Detect which cell encompasses the target text, then output its [x, y] center coordinate. 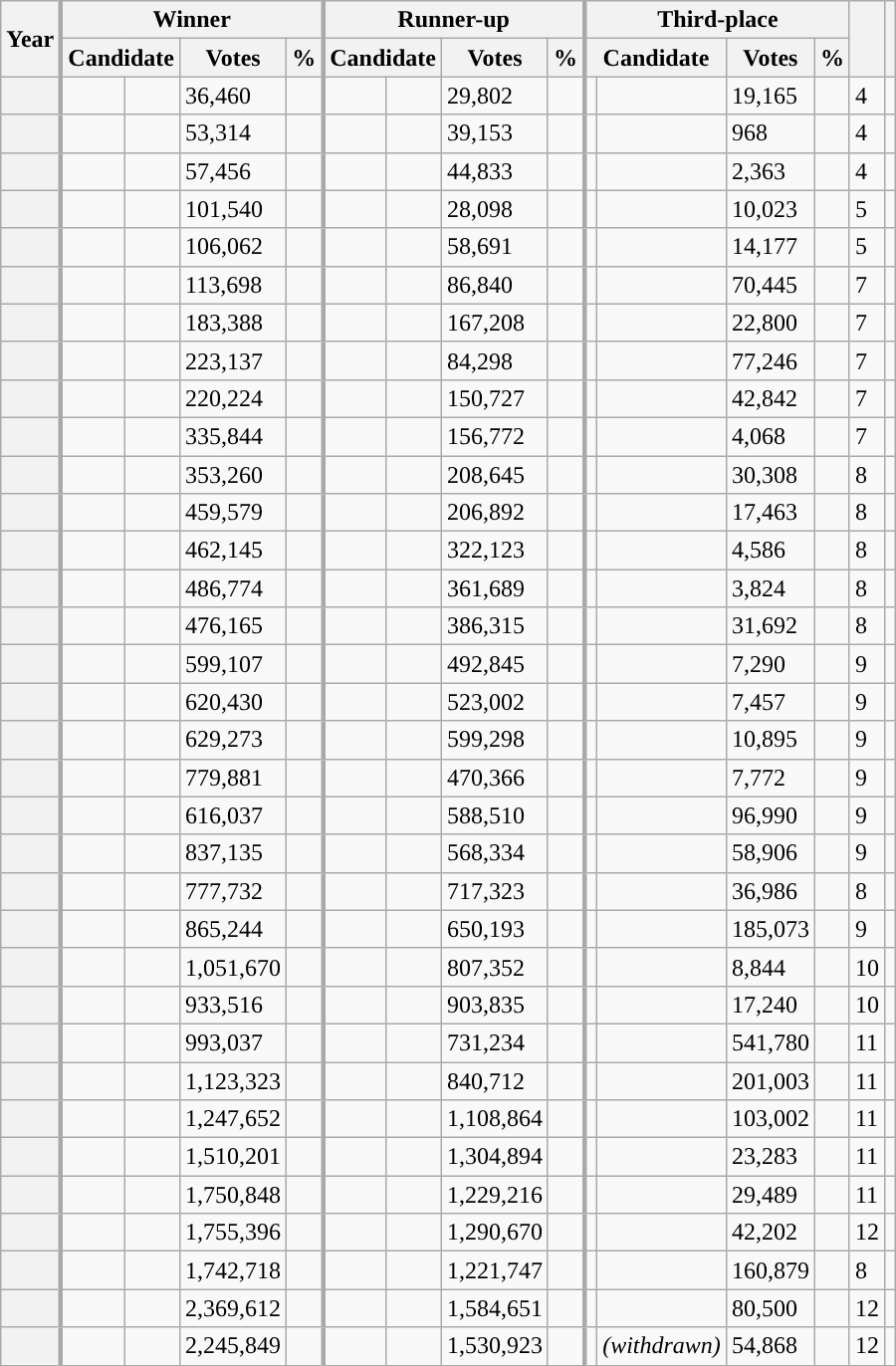
206,892 [494, 513]
58,691 [494, 247]
620,430 [233, 702]
77,246 [771, 360]
492,845 [494, 664]
1,290,670 [494, 1233]
629,273 [233, 740]
80,500 [771, 1308]
616,037 [233, 815]
Runner-up [454, 20]
58,906 [771, 853]
29,802 [494, 96]
1,530,923 [494, 1346]
779,881 [233, 778]
28,098 [494, 209]
1,108,864 [494, 1119]
10,023 [771, 209]
462,145 [233, 551]
14,177 [771, 247]
470,366 [494, 778]
1,750,848 [233, 1195]
167,208 [494, 323]
106,062 [233, 247]
17,463 [771, 513]
7,290 [771, 664]
183,388 [233, 323]
54,868 [771, 1346]
42,842 [771, 398]
19,165 [771, 96]
31,692 [771, 626]
837,135 [233, 853]
7,772 [771, 778]
361,689 [494, 588]
Third-place [717, 20]
1,221,747 [494, 1270]
335,844 [233, 436]
599,298 [494, 740]
101,540 [233, 209]
160,879 [771, 1270]
599,107 [233, 664]
1,584,651 [494, 1308]
1,510,201 [233, 1157]
150,727 [494, 398]
1,123,323 [233, 1080]
96,990 [771, 815]
57,456 [233, 171]
39,153 [494, 133]
(withdrawn) [662, 1346]
Winner [191, 20]
486,774 [233, 588]
36,986 [771, 891]
29,489 [771, 1195]
568,334 [494, 853]
322,123 [494, 551]
588,510 [494, 815]
208,645 [494, 475]
717,323 [494, 891]
17,240 [771, 1005]
1,742,718 [233, 1270]
86,840 [494, 285]
993,037 [233, 1042]
156,772 [494, 436]
523,002 [494, 702]
476,165 [233, 626]
903,835 [494, 1005]
1,755,396 [233, 1233]
113,698 [233, 285]
2,245,849 [233, 1346]
8,844 [771, 967]
459,579 [233, 513]
44,833 [494, 171]
23,283 [771, 1157]
42,202 [771, 1233]
103,002 [771, 1119]
70,445 [771, 285]
2,363 [771, 171]
223,137 [233, 360]
30,308 [771, 475]
4,586 [771, 551]
1,247,652 [233, 1119]
840,712 [494, 1080]
353,260 [233, 475]
22,800 [771, 323]
650,193 [494, 929]
185,073 [771, 929]
10,895 [771, 740]
53,314 [233, 133]
968 [771, 133]
1,051,670 [233, 967]
7,457 [771, 702]
731,234 [494, 1042]
3,824 [771, 588]
933,516 [233, 1005]
220,224 [233, 398]
1,304,894 [494, 1157]
2,369,612 [233, 1308]
201,003 [771, 1080]
777,732 [233, 891]
807,352 [494, 967]
541,780 [771, 1042]
386,315 [494, 626]
36,460 [233, 96]
4,068 [771, 436]
84,298 [494, 360]
Year [32, 39]
865,244 [233, 929]
1,229,216 [494, 1195]
